Return the (X, Y) coordinate for the center point of the cell that contains the specified text.  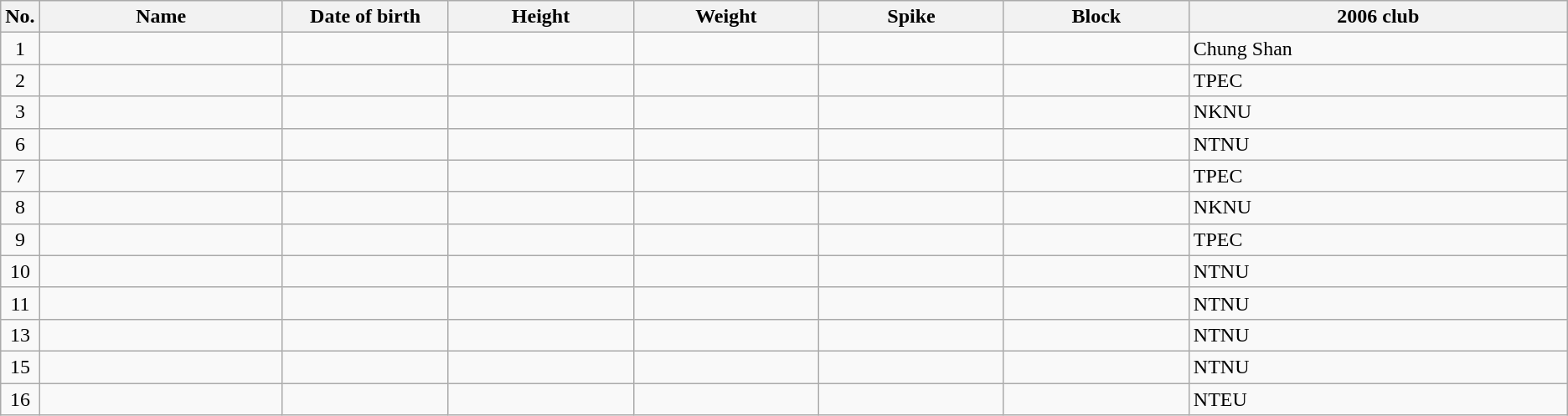
2006 club (1378, 17)
Spike (911, 17)
No. (20, 17)
11 (20, 303)
NTEU (1378, 399)
1 (20, 49)
9 (20, 239)
Block (1096, 17)
7 (20, 176)
6 (20, 144)
3 (20, 112)
Name (161, 17)
Chung Shan (1378, 49)
15 (20, 367)
10 (20, 271)
Date of birth (365, 17)
13 (20, 335)
8 (20, 208)
Weight (725, 17)
Height (541, 17)
16 (20, 399)
2 (20, 80)
